Locate the cell with the specified text and output its [x, y] center coordinate. 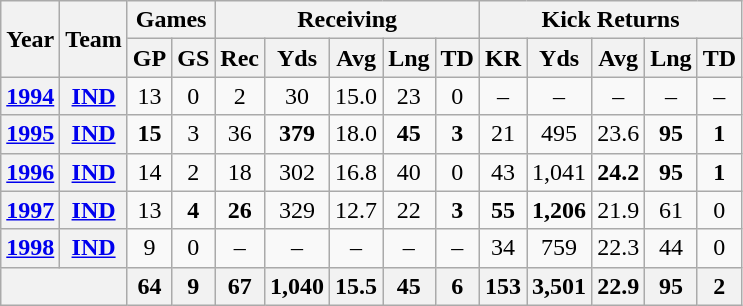
34 [502, 248]
Kick Returns [610, 20]
43 [502, 172]
55 [502, 210]
18 [240, 172]
23 [409, 96]
1997 [30, 210]
21 [502, 134]
36 [240, 134]
Receiving [348, 20]
22.9 [618, 286]
40 [409, 172]
64 [149, 286]
Games [170, 20]
495 [560, 134]
23.6 [618, 134]
1998 [30, 248]
15.0 [356, 96]
1,206 [560, 210]
61 [671, 210]
4 [194, 210]
GS [194, 58]
1996 [30, 172]
30 [298, 96]
22 [409, 210]
1995 [30, 134]
67 [240, 286]
1,041 [560, 172]
153 [502, 286]
12.7 [356, 210]
24.2 [618, 172]
Year [30, 39]
Rec [240, 58]
GP [149, 58]
16.8 [356, 172]
759 [560, 248]
14 [149, 172]
1994 [30, 96]
3,501 [560, 286]
18.0 [356, 134]
15.5 [356, 286]
KR [502, 58]
302 [298, 172]
44 [671, 248]
26 [240, 210]
329 [298, 210]
22.3 [618, 248]
15 [149, 134]
Team [94, 39]
1,040 [298, 286]
6 [457, 286]
21.9 [618, 210]
379 [298, 134]
